Return (x, y) of the center of cell containing provided text 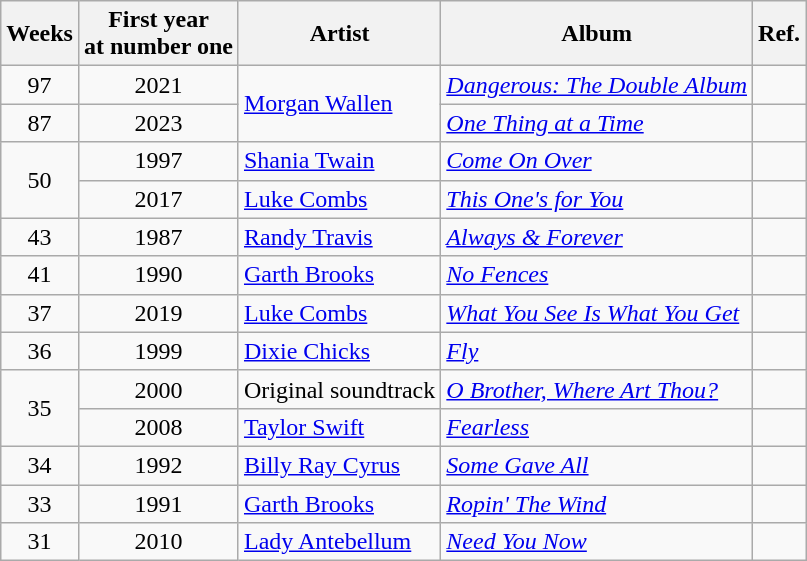
2019 (158, 313)
1990 (158, 275)
50 (40, 180)
Billy Ray Cyrus (339, 465)
97 (40, 85)
O Brother, Where Art Thou? (597, 389)
Ropin' The Wind (597, 503)
1987 (158, 237)
Some Gave All (597, 465)
31 (40, 542)
Always & Forever (597, 237)
Artist (339, 34)
Come On Over (597, 161)
1997 (158, 161)
1999 (158, 351)
87 (40, 123)
37 (40, 313)
Dixie Chicks (339, 351)
Need You Now (597, 542)
2017 (158, 199)
One Thing at a Time (597, 123)
Original soundtrack (339, 389)
36 (40, 351)
2008 (158, 427)
Fearless (597, 427)
2021 (158, 85)
Ref. (780, 34)
35 (40, 408)
Taylor Swift (339, 427)
2010 (158, 542)
Fly (597, 351)
Randy Travis (339, 237)
Album (597, 34)
1992 (158, 465)
No Fences (597, 275)
Lady Antebellum (339, 542)
Weeks (40, 34)
What You See Is What You Get (597, 313)
2000 (158, 389)
Shania Twain (339, 161)
33 (40, 503)
2023 (158, 123)
43 (40, 237)
Dangerous: The Double Album (597, 85)
This One's for You (597, 199)
First yearat number one (158, 34)
34 (40, 465)
Morgan Wallen (339, 104)
1991 (158, 503)
41 (40, 275)
